Determine the [X, Y] coordinate at the center of the cell enclosing the given text.  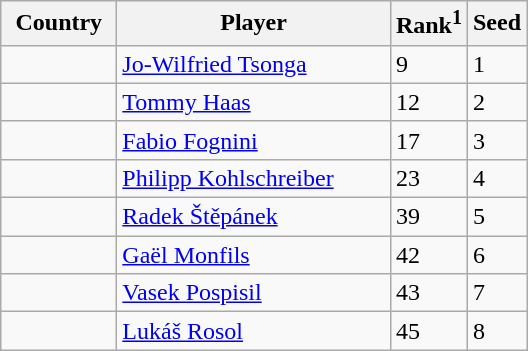
9 [428, 64]
17 [428, 140]
12 [428, 102]
Radek Štěpánek [254, 217]
3 [496, 140]
8 [496, 331]
42 [428, 255]
2 [496, 102]
6 [496, 255]
23 [428, 178]
Lukáš Rosol [254, 331]
5 [496, 217]
Seed [496, 24]
43 [428, 293]
Rank1 [428, 24]
39 [428, 217]
45 [428, 331]
Gaël Monfils [254, 255]
Country [59, 24]
Philipp Kohlschreiber [254, 178]
7 [496, 293]
Fabio Fognini [254, 140]
Vasek Pospisil [254, 293]
4 [496, 178]
Jo-Wilfried Tsonga [254, 64]
1 [496, 64]
Tommy Haas [254, 102]
Player [254, 24]
